From the cell containing the given text, extract its center point as [x, y] coordinate. 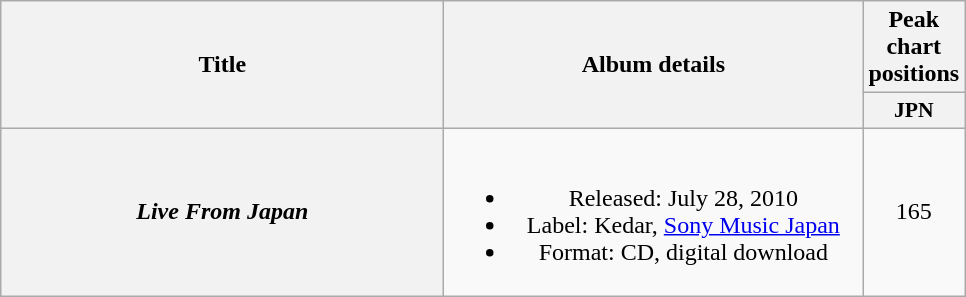
165 [914, 212]
JPN [914, 111]
Peak chart positions [914, 47]
Released: July 28, 2010Label: Kedar, Sony Music JapanFormat: CD, digital download [654, 212]
Live From Japan [222, 212]
Title [222, 65]
Album details [654, 65]
